Locate the cell with the specified text and output its (x, y) center coordinate. 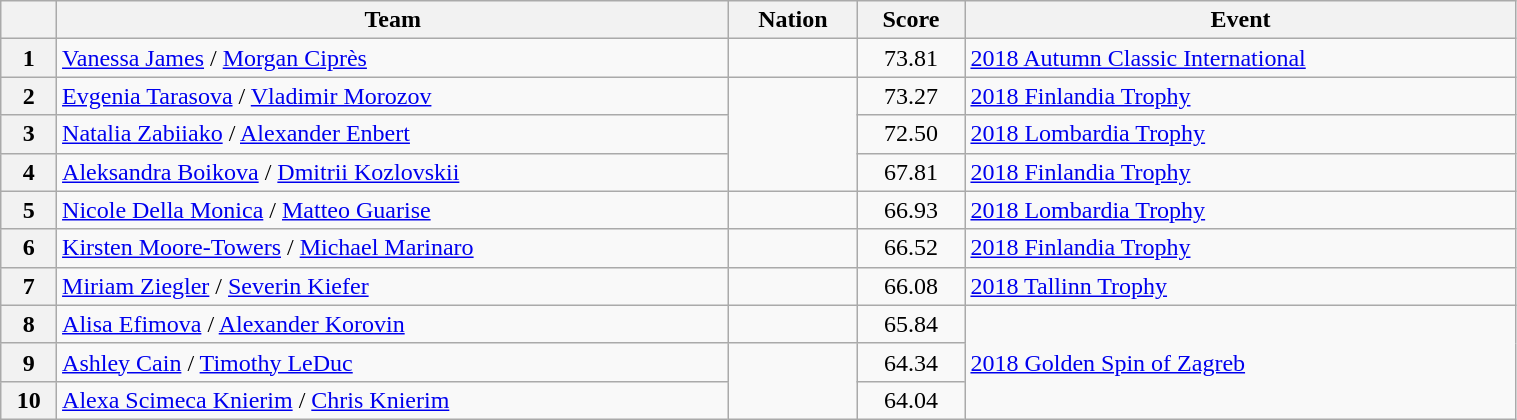
Score (911, 20)
Nicole Della Monica / Matteo Guarise (393, 210)
Team (393, 20)
10 (29, 400)
2018 Golden Spin of Zagreb (1240, 362)
7 (29, 286)
5 (29, 210)
Alisa Efimova / Alexander Korovin (393, 324)
66.08 (911, 286)
Event (1240, 20)
66.93 (911, 210)
Alexa Scimeca Knierim / Chris Knierim (393, 400)
Aleksandra Boikova / Dmitrii Kozlovskii (393, 172)
1 (29, 58)
9 (29, 362)
73.27 (911, 96)
73.81 (911, 58)
4 (29, 172)
Nation (793, 20)
Ashley Cain / Timothy LeDuc (393, 362)
Kirsten Moore-Towers / Michael Marinaro (393, 248)
66.52 (911, 248)
64.34 (911, 362)
67.81 (911, 172)
64.04 (911, 400)
72.50 (911, 134)
2018 Autumn Classic International (1240, 58)
2018 Tallinn Trophy (1240, 286)
Vanessa James / Morgan Ciprès (393, 58)
65.84 (911, 324)
2 (29, 96)
6 (29, 248)
Natalia Zabiiako / Alexander Enbert (393, 134)
Miriam Ziegler / Severin Kiefer (393, 286)
8 (29, 324)
Evgenia Tarasova / Vladimir Morozov (393, 96)
3 (29, 134)
